Search for the cell housing the specified text and yield its [X, Y] center coordinate. 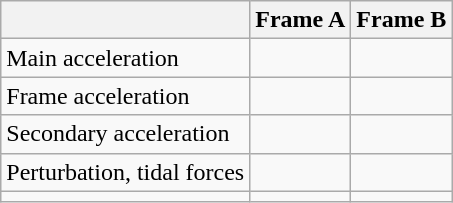
Frame B [402, 20]
Frame A [300, 20]
Frame acceleration [126, 96]
Perturbation, tidal forces [126, 172]
Secondary acceleration [126, 134]
Main acceleration [126, 58]
